Detect which cell encompasses the target text, then output its [X, Y] center coordinate. 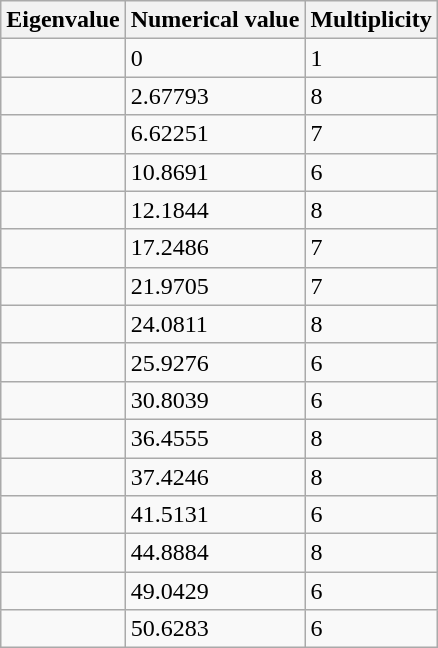
Eigenvalue [63, 20]
50.6283 [215, 629]
36.4555 [215, 438]
17.2486 [215, 248]
6.62251 [215, 134]
0 [215, 58]
41.5131 [215, 515]
44.8884 [215, 553]
Multiplicity [371, 20]
1 [371, 58]
24.0811 [215, 324]
Numerical value [215, 20]
2.67793 [215, 96]
30.8039 [215, 400]
21.9705 [215, 286]
12.1844 [215, 210]
10.8691 [215, 172]
49.0429 [215, 591]
37.4246 [215, 477]
25.9276 [215, 362]
